Capture the cell that displays the provided text and extract its [x, y] central coordinate. 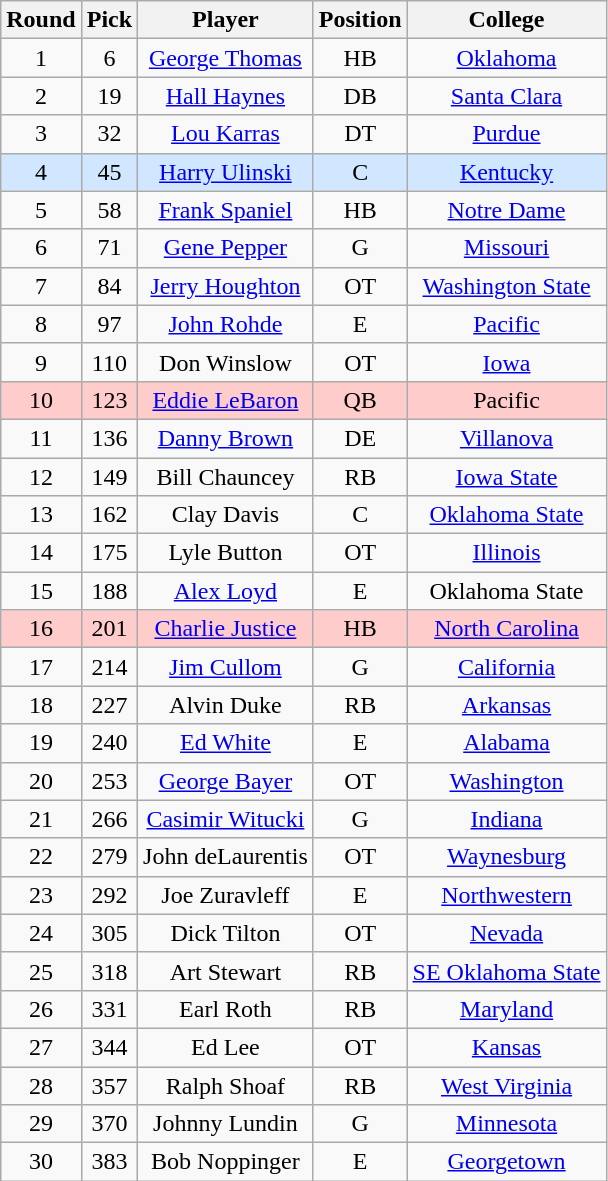
71 [109, 248]
Joe Zuravleff [226, 895]
Illinois [506, 553]
24 [41, 933]
357 [109, 1085]
Lyle Button [226, 553]
2 [41, 96]
123 [109, 400]
Bob Noppinger [226, 1162]
DT [360, 134]
16 [41, 629]
Casimir Witucki [226, 819]
West Virginia [506, 1085]
305 [109, 933]
84 [109, 286]
Iowa State [506, 477]
214 [109, 667]
Missouri [506, 248]
DE [360, 438]
12 [41, 477]
Purdue [506, 134]
Lou Karras [226, 134]
SE Oklahoma State [506, 971]
Player [226, 20]
Waynesburg [506, 857]
18 [41, 705]
11 [41, 438]
1 [41, 58]
Danny Brown [226, 438]
George Bayer [226, 781]
22 [41, 857]
370 [109, 1124]
Minnesota [506, 1124]
188 [109, 591]
162 [109, 515]
Harry Ulinski [226, 172]
45 [109, 172]
Don Winslow [226, 362]
Position [360, 20]
Villanova [506, 438]
292 [109, 895]
Santa Clara [506, 96]
Washington State [506, 286]
3 [41, 134]
Clay Davis [226, 515]
227 [109, 705]
Ed Lee [226, 1047]
Frank Spaniel [226, 210]
Northwestern [506, 895]
Indiana [506, 819]
20 [41, 781]
201 [109, 629]
Hall Haynes [226, 96]
Charlie Justice [226, 629]
318 [109, 971]
Jim Cullom [226, 667]
240 [109, 743]
Alabama [506, 743]
Arkansas [506, 705]
110 [109, 362]
5 [41, 210]
136 [109, 438]
Iowa [506, 362]
13 [41, 515]
4 [41, 172]
331 [109, 1009]
279 [109, 857]
28 [41, 1085]
30 [41, 1162]
Washington [506, 781]
27 [41, 1047]
Notre Dame [506, 210]
29 [41, 1124]
College [506, 20]
Round [41, 20]
383 [109, 1162]
Ed White [226, 743]
97 [109, 324]
266 [109, 819]
7 [41, 286]
Art Stewart [226, 971]
Earl Roth [226, 1009]
QB [360, 400]
Pick [109, 20]
Alvin Duke [226, 705]
58 [109, 210]
Nevada [506, 933]
32 [109, 134]
John Rohde [226, 324]
North Carolina [506, 629]
9 [41, 362]
344 [109, 1047]
Maryland [506, 1009]
15 [41, 591]
Bill Chauncey [226, 477]
Eddie LeBaron [226, 400]
21 [41, 819]
George Thomas [226, 58]
175 [109, 553]
Jerry Houghton [226, 286]
Kentucky [506, 172]
Ralph Shoaf [226, 1085]
253 [109, 781]
Kansas [506, 1047]
23 [41, 895]
Johnny Lundin [226, 1124]
17 [41, 667]
Alex Loyd [226, 591]
10 [41, 400]
DB [360, 96]
Dick Tilton [226, 933]
26 [41, 1009]
25 [41, 971]
14 [41, 553]
149 [109, 477]
California [506, 667]
Oklahoma [506, 58]
John deLaurentis [226, 857]
Gene Pepper [226, 248]
8 [41, 324]
Georgetown [506, 1162]
